For the text-containing cell, return its midpoint in (X, Y) coordinate format. 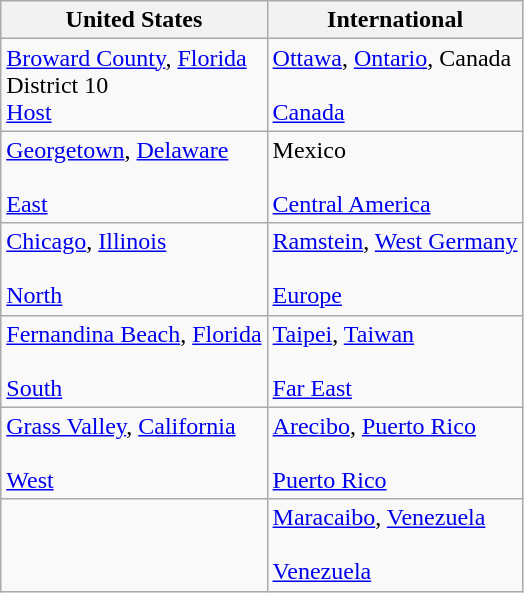
Maracaibo, Venezuela Venezuela (395, 545)
Broward County, FloridaDistrict 10Host (134, 85)
Arecibo, Puerto Rico Puerto Rico (395, 453)
Mexico Central America (395, 177)
Ottawa, Ontario, CanadaCanada (395, 85)
Taipei, TaiwanFar East (395, 361)
Fernandina Beach, FloridaSouth (134, 361)
United States (134, 20)
Ramstein, West GermanyEurope (395, 269)
Chicago, IllinoisNorth (134, 269)
Grass Valley, CaliforniaWest (134, 453)
Georgetown, DelawareEast (134, 177)
International (395, 20)
